For the text-containing cell, return its midpoint in [X, Y] coordinate format. 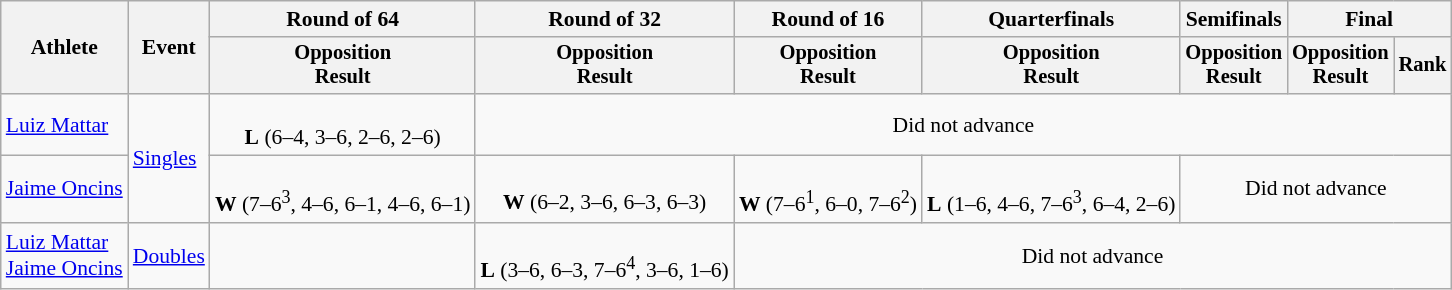
Luiz Mattar [64, 124]
Luiz MattarJaime Oncins [64, 256]
Semifinals [1234, 19]
L (1–6, 4–6, 7–63, 6–4, 2–6) [1051, 190]
Event [169, 48]
W (7–63, 4–6, 6–1, 4–6, 6–1) [343, 190]
W (7–61, 6–0, 7–62) [828, 190]
Round of 32 [604, 19]
L (6–4, 3–6, 2–6, 2–6) [343, 124]
Quarterfinals [1051, 19]
Round of 16 [828, 19]
W (6–2, 3–6, 6–3, 6–3) [604, 190]
L (3–6, 6–3, 7–64, 3–6, 1–6) [604, 256]
Final [1369, 19]
Athlete [64, 48]
Singles [169, 158]
Round of 64 [343, 19]
Doubles [169, 256]
Jaime Oncins [64, 190]
Rank [1423, 66]
